Search for the cell housing the specified text and yield its (x, y) center coordinate. 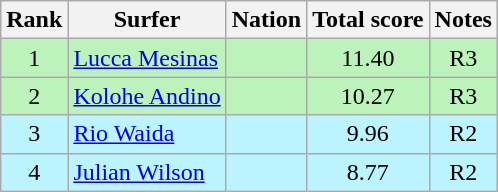
2 (34, 96)
3 (34, 134)
Rank (34, 20)
Total score (368, 20)
10.27 (368, 96)
Julian Wilson (147, 172)
Surfer (147, 20)
11.40 (368, 58)
Kolohe Andino (147, 96)
4 (34, 172)
Notes (463, 20)
8.77 (368, 172)
Rio Waida (147, 134)
Lucca Mesinas (147, 58)
9.96 (368, 134)
1 (34, 58)
Nation (266, 20)
